Provide the [X, Y] coordinate of the cell's center where the given text is located.  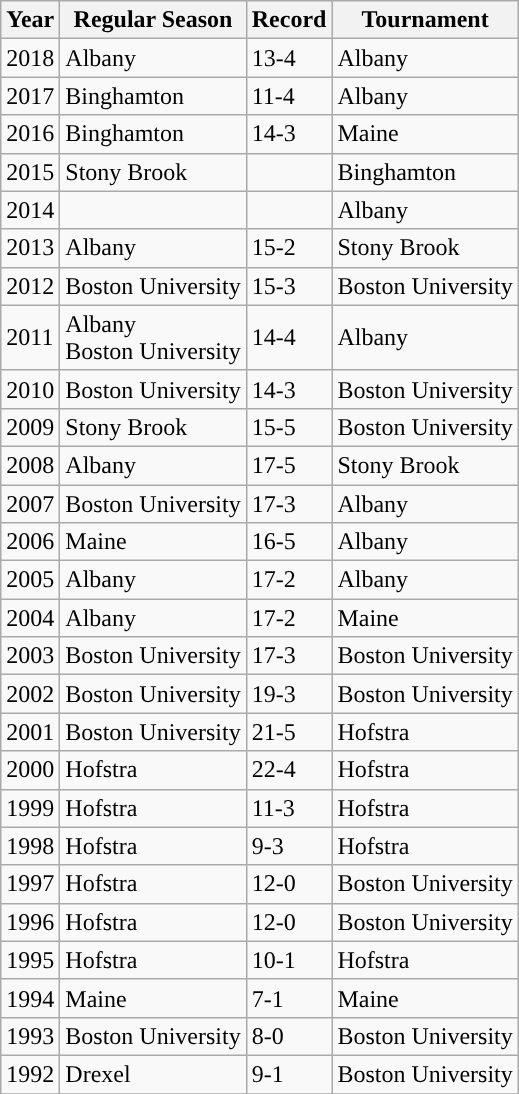
2015 [30, 172]
11-3 [289, 808]
1994 [30, 998]
2011 [30, 338]
17-5 [289, 465]
21-5 [289, 732]
9-3 [289, 846]
7-1 [289, 998]
15-5 [289, 427]
19-3 [289, 694]
Regular Season [153, 20]
1999 [30, 808]
2010 [30, 389]
11-4 [289, 96]
8-0 [289, 1036]
1997 [30, 884]
2014 [30, 210]
2003 [30, 656]
1993 [30, 1036]
2017 [30, 96]
Year [30, 20]
9-1 [289, 1074]
2002 [30, 694]
Record [289, 20]
2001 [30, 732]
2006 [30, 542]
2004 [30, 618]
2016 [30, 134]
1996 [30, 922]
1998 [30, 846]
AlbanyBoston University [153, 338]
2013 [30, 248]
10-1 [289, 960]
2005 [30, 580]
14-4 [289, 338]
1992 [30, 1074]
16-5 [289, 542]
1995 [30, 960]
Tournament [425, 20]
2018 [30, 58]
2012 [30, 286]
2008 [30, 465]
2007 [30, 503]
2000 [30, 770]
Drexel [153, 1074]
22-4 [289, 770]
15-2 [289, 248]
15-3 [289, 286]
2009 [30, 427]
13-4 [289, 58]
